Extract the [x, y] coordinate from the center of the cell holding the provided text.  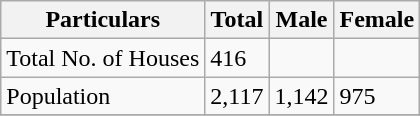
Male [302, 20]
975 [377, 96]
Total No. of Houses [103, 58]
Total [237, 20]
Particulars [103, 20]
Female [377, 20]
2,117 [237, 96]
416 [237, 58]
1,142 [302, 96]
Population [103, 96]
